Output the (X, Y) coordinate of the center of the cell containing the given text.  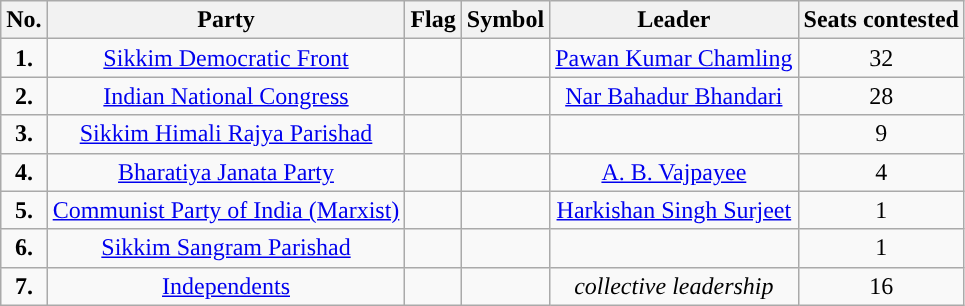
Seats contested (881, 20)
4 (881, 172)
Symbol (505, 20)
Sikkim Sangram Parishad (226, 248)
28 (881, 96)
7. (24, 286)
Leader (674, 20)
Party (226, 20)
Nar Bahadur Bhandari (674, 96)
Flag (433, 20)
Harkishan Singh Surjeet (674, 210)
Independents (226, 286)
9 (881, 134)
Sikkim Himali Rajya Parishad (226, 134)
Communist Party of India (Marxist) (226, 210)
5. (24, 210)
3. (24, 134)
4. (24, 172)
Pawan Kumar Chamling (674, 58)
collective leadership (674, 286)
Bharatiya Janata Party (226, 172)
A. B. Vajpayee (674, 172)
1. (24, 58)
Sikkim Democratic Front (226, 58)
16 (881, 286)
6. (24, 248)
32 (881, 58)
2. (24, 96)
No. (24, 20)
Indian National Congress (226, 96)
